Find where the given text appears and provide that cell's center as [x, y] coordinate. 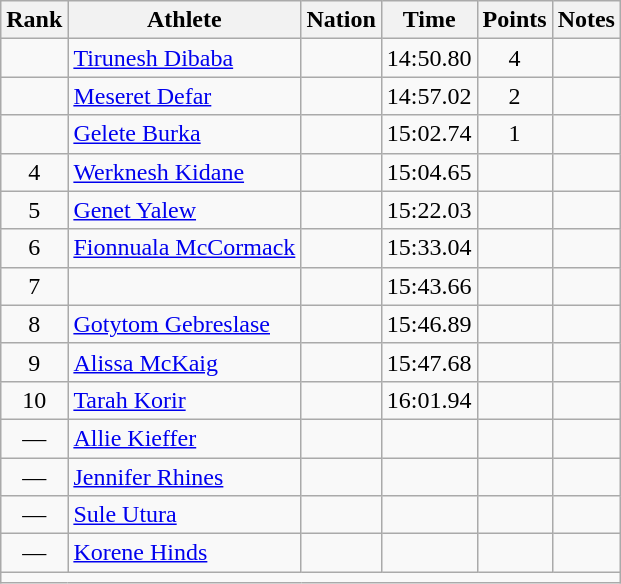
Gotytom Gebreslase [184, 324]
Nation [341, 20]
8 [34, 324]
10 [34, 400]
Genet Yalew [184, 210]
Korene Hinds [184, 553]
Fionnuala McCormack [184, 248]
6 [34, 248]
Gelete Burka [184, 134]
1 [514, 134]
Meseret Defar [184, 96]
Time [429, 20]
5 [34, 210]
15:04.65 [429, 172]
Tirunesh Dibaba [184, 58]
Notes [586, 20]
Jennifer Rhines [184, 477]
15:02.74 [429, 134]
14:57.02 [429, 96]
Rank [34, 20]
Werknesh Kidane [184, 172]
Alissa McKaig [184, 362]
Athlete [184, 20]
15:22.03 [429, 210]
2 [514, 96]
9 [34, 362]
7 [34, 286]
15:33.04 [429, 248]
Points [514, 20]
Tarah Korir [184, 400]
15:46.89 [429, 324]
Sule Utura [184, 515]
16:01.94 [429, 400]
15:43.66 [429, 286]
14:50.80 [429, 58]
15:47.68 [429, 362]
Allie Kieffer [184, 438]
